Return the [X, Y] coordinate for the center point of the cell that contains the specified text.  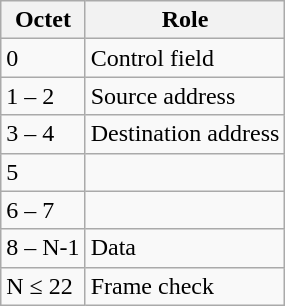
Role [185, 20]
6 – 7 [43, 210]
1 – 2 [43, 96]
N ≤ 22 [43, 286]
Frame check [185, 286]
Octet [43, 20]
5 [43, 172]
3 – 4 [43, 134]
Data [185, 248]
Source address [185, 96]
Destination address [185, 134]
8 – N-1 [43, 248]
Control field [185, 58]
0 [43, 58]
